Scan for the cell matching the given text and deliver its [X, Y] coordinate at center. 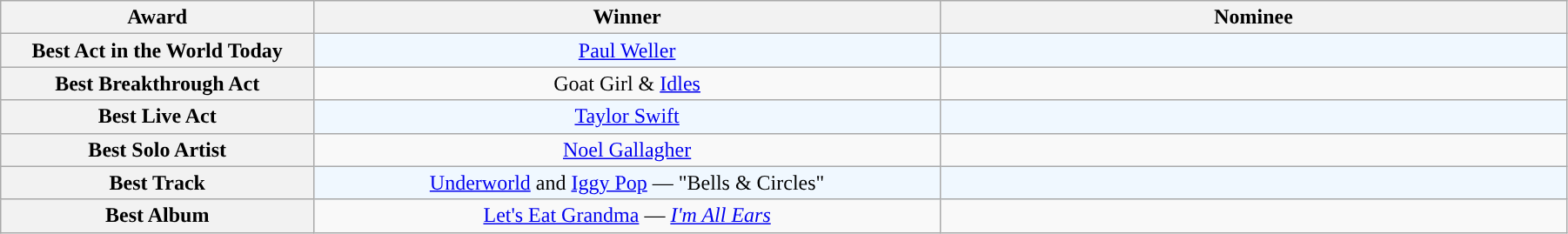
Taylor Swift [627, 117]
Best Breakthrough Act [157, 84]
Award [157, 17]
Underworld and Iggy Pop — "Bells & Circles" [627, 183]
Nominee [1254, 17]
Goat Girl & Idles [627, 84]
Best Solo Artist [157, 150]
Let's Eat Grandma — I'm All Ears [627, 216]
Best Act in the World Today [157, 50]
Paul Weller [627, 50]
Best Track [157, 183]
Winner [627, 17]
Best Live Act [157, 117]
Noel Gallagher [627, 150]
Best Album [157, 216]
